From the cell containing the given text, extract its center point as [X, Y] coordinate. 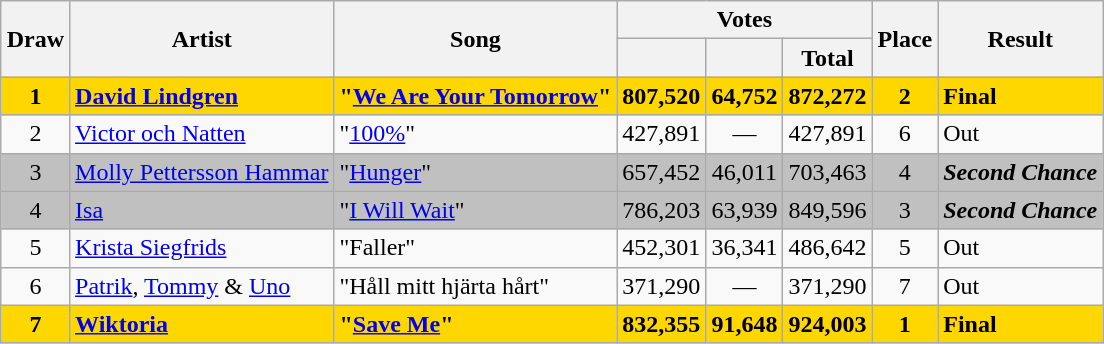
"I Will Wait" [476, 210]
"We Are Your Tomorrow" [476, 96]
64,752 [744, 96]
36,341 [744, 248]
Draw [35, 39]
46,011 [744, 172]
63,939 [744, 210]
Votes [744, 20]
849,596 [828, 210]
703,463 [828, 172]
872,272 [828, 96]
486,642 [828, 248]
786,203 [662, 210]
Total [828, 58]
David Lindgren [202, 96]
924,003 [828, 324]
Victor och Natten [202, 134]
Isa [202, 210]
Patrik, Tommy & Uno [202, 286]
Wiktoria [202, 324]
"Hunger" [476, 172]
"Håll mitt hjärta hårt" [476, 286]
807,520 [662, 96]
Artist [202, 39]
Result [1020, 39]
657,452 [662, 172]
Song [476, 39]
Place [905, 39]
"100%" [476, 134]
Krista Siegfrids [202, 248]
91,648 [744, 324]
"Faller" [476, 248]
"Save Me" [476, 324]
Molly Pettersson Hammar [202, 172]
452,301 [662, 248]
832,355 [662, 324]
